Determine the (x, y) coordinate at the center of the cell enclosing the given text.  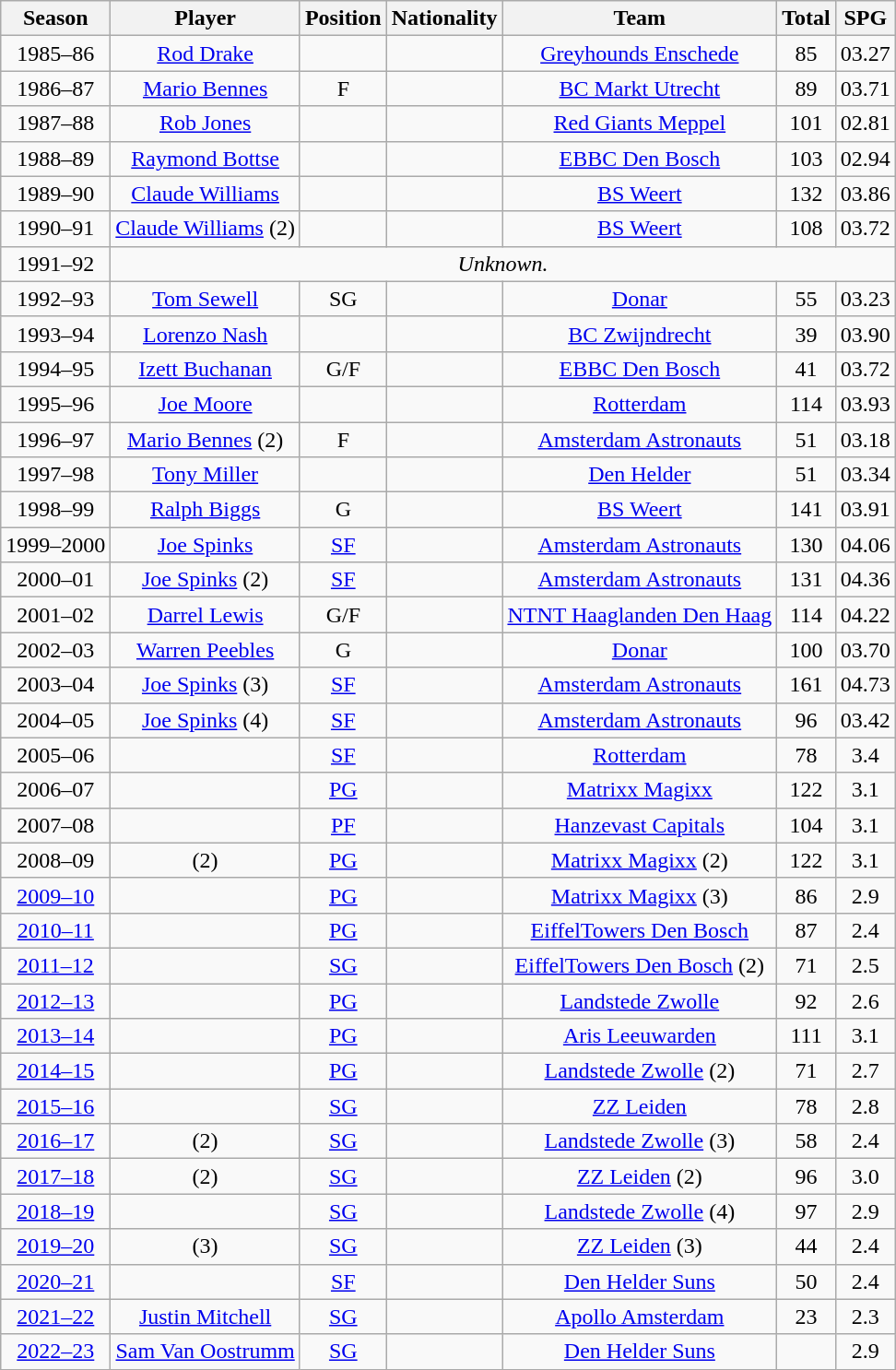
161 (807, 685)
2019–20 (55, 1246)
Season (55, 18)
03.86 (865, 194)
Position (343, 18)
ZZ Leiden (3) (640, 1246)
100 (807, 650)
Matrixx Magixx (2) (640, 860)
2022–23 (55, 1352)
2013–14 (55, 1036)
Claude Williams (2) (206, 229)
1986–87 (55, 89)
2004–05 (55, 720)
2.8 (865, 1106)
Den Helder (640, 475)
2000–01 (55, 580)
02.81 (865, 124)
1991–92 (55, 264)
130 (807, 545)
1985–86 (55, 53)
2.6 (865, 1000)
41 (807, 369)
2008–09 (55, 860)
BC Zwijndrecht (640, 334)
Player (206, 18)
Team (640, 18)
Mario Bennes (206, 89)
Sam Van Oostrumm (206, 1352)
Landstede Zwolle (2) (640, 1071)
Joe Moore (206, 404)
2.7 (865, 1071)
ZZ Leiden (640, 1106)
1999–2000 (55, 545)
2012–13 (55, 1000)
Izett Buchanan (206, 369)
Matrixx Magixx (3) (640, 895)
Rob Jones (206, 124)
03.27 (865, 53)
2020–21 (55, 1281)
2021–22 (55, 1317)
04.73 (865, 685)
3.4 (865, 755)
Landstede Zwolle (640, 1000)
03.71 (865, 89)
Tom Sewell (206, 299)
131 (807, 580)
03.90 (865, 334)
1989–90 (55, 194)
Joe Spinks (3) (206, 685)
2007–08 (55, 825)
Apollo Amsterdam (640, 1317)
108 (807, 229)
03.34 (865, 475)
1997–98 (55, 475)
04.36 (865, 580)
Hanzevast Capitals (640, 825)
Total (807, 18)
86 (807, 895)
2005–06 (55, 755)
2017–18 (55, 1176)
Mario Bennes (2) (206, 440)
04.06 (865, 545)
2011–12 (55, 965)
2010–11 (55, 930)
1996–97 (55, 440)
03.23 (865, 299)
Ralph Biggs (206, 510)
1995–96 (55, 404)
EiffelTowers Den Bosch (2) (640, 965)
EiffelTowers Den Bosch (640, 930)
2016–17 (55, 1141)
1990–91 (55, 229)
2003–04 (55, 685)
2014–15 (55, 1071)
04.22 (865, 615)
ZZ Leiden (2) (640, 1176)
Unknown. (503, 264)
1998–99 (55, 510)
104 (807, 825)
Aris Leeuwarden (640, 1036)
Claude Williams (206, 194)
Raymond Bottse (206, 159)
39 (807, 334)
1988–89 (55, 159)
Greyhounds Enschede (640, 53)
03.42 (865, 720)
NTNT Haaglanden Den Haag (640, 615)
2001–02 (55, 615)
Lorenzo Nash (206, 334)
Justin Mitchell (206, 1317)
1994–95 (55, 369)
02.94 (865, 159)
Landstede Zwolle (3) (640, 1141)
2.3 (865, 1317)
03.18 (865, 440)
1987–88 (55, 124)
132 (807, 194)
85 (807, 53)
3.0 (865, 1176)
2006–07 (55, 790)
Warren Peebles (206, 650)
Nationality (444, 18)
89 (807, 89)
Darrel Lewis (206, 615)
44 (807, 1246)
2015–16 (55, 1106)
1993–94 (55, 334)
03.93 (865, 404)
97 (807, 1211)
Joe Spinks (206, 545)
Landstede Zwolle (4) (640, 1211)
111 (807, 1036)
SPG (865, 18)
03.91 (865, 510)
2002–03 (55, 650)
BC Markt Utrecht (640, 89)
Rod Drake (206, 53)
103 (807, 159)
87 (807, 930)
Tony Miller (206, 475)
141 (807, 510)
(3) (206, 1246)
101 (807, 124)
PF (343, 825)
1992–93 (55, 299)
55 (807, 299)
23 (807, 1317)
Matrixx Magixx (640, 790)
58 (807, 1141)
Joe Spinks (2) (206, 580)
Joe Spinks (4) (206, 720)
2009–10 (55, 895)
2.5 (865, 965)
50 (807, 1281)
Red Giants Meppel (640, 124)
92 (807, 1000)
03.70 (865, 650)
2018–19 (55, 1211)
